Determine the [X, Y] coordinate at the center of the cell enclosing the given text.  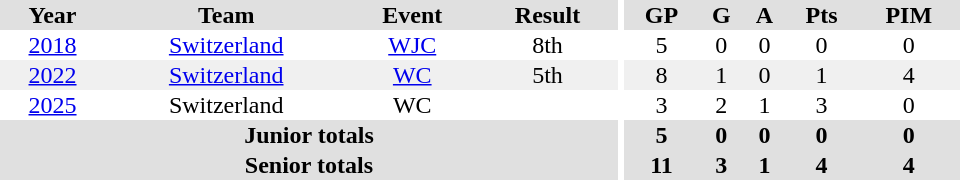
G [722, 15]
8 [662, 75]
11 [662, 165]
8th [548, 45]
2018 [52, 45]
A [765, 15]
2025 [52, 105]
Team [226, 15]
PIM [909, 15]
Result [548, 15]
2022 [52, 75]
GP [662, 15]
Senior totals [309, 165]
Year [52, 15]
5th [548, 75]
Junior totals [309, 135]
Pts [821, 15]
WJC [412, 45]
Event [412, 15]
2 [722, 105]
